Search for the cell housing the specified text and yield its [X, Y] center coordinate. 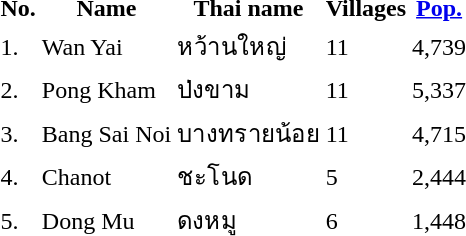
Pong Kham [106, 90]
Bang Sai Noi [106, 133]
Wan Yai [106, 46]
ชะโนด [249, 176]
5 [366, 176]
บางทรายน้อย [249, 133]
Chanot [106, 176]
ป่งขาม [249, 90]
หว้านใหญ่ [249, 46]
